Identify which cell holds the provided text, then report its [X, Y] central coordinate. 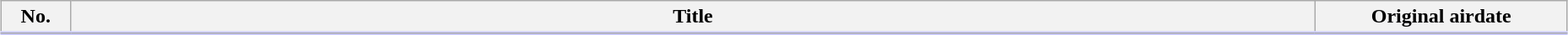
Title [693, 17]
No. [35, 17]
Original airdate [1441, 17]
